Identify which cell holds the provided text, then report its (X, Y) central coordinate. 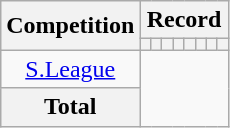
Record (184, 20)
S.League (70, 69)
Total (70, 107)
Competition (70, 26)
